Identify which cell holds the provided text, then report its (X, Y) central coordinate. 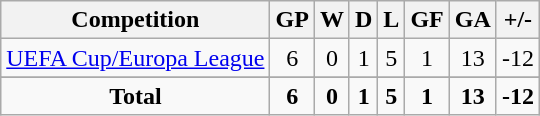
D (363, 20)
Total (136, 96)
GP (292, 20)
GA (472, 20)
L (392, 20)
W (332, 20)
UEFA Cup/Europa League (136, 58)
Competition (136, 20)
+/- (518, 20)
GF (427, 20)
